Extract the (X, Y) coordinate from the center of the cell holding the provided text.  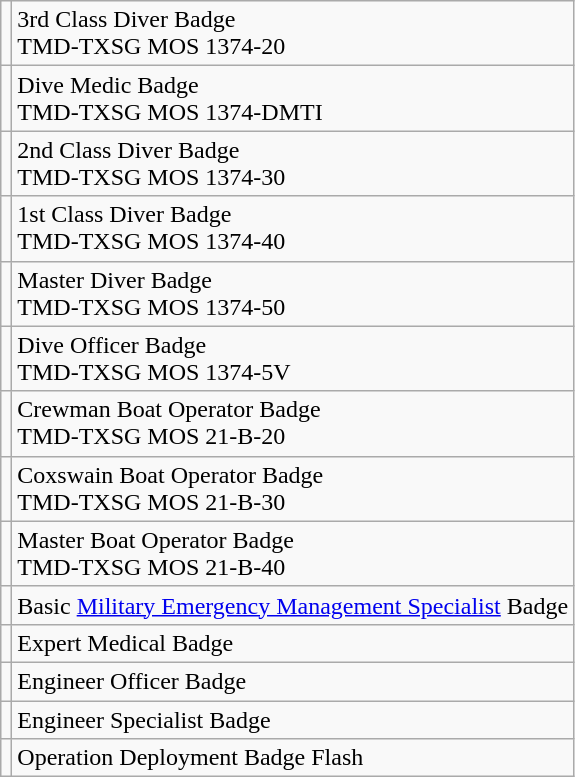
3rd Class Diver BadgeTMD-TXSG MOS 1374-20 (293, 34)
1st Class Diver BadgeTMD-TXSG MOS 1374-40 (293, 228)
Engineer Officer Badge (293, 681)
Engineer Specialist Badge (293, 719)
Dive Medic BadgeTMD-TXSG MOS 1374-DMTI (293, 98)
Crewman Boat Operator BadgeTMD-TXSG MOS 21-B-20 (293, 424)
Coxswain Boat Operator BadgeTMD-TXSG MOS 21-B-30 (293, 488)
Expert Medical Badge (293, 643)
Basic Military Emergency Management Specialist Badge (293, 605)
Master Diver BadgeTMD-TXSG MOS 1374-50 (293, 294)
Dive Officer BadgeTMD-TXSG MOS 1374-5V (293, 358)
Master Boat Operator BadgeTMD-TXSG MOS 21-B-40 (293, 554)
Operation Deployment Badge Flash (293, 758)
2nd Class Diver BadgeTMD-TXSG MOS 1374-30 (293, 164)
